Return (X, Y) of the center of cell containing provided text 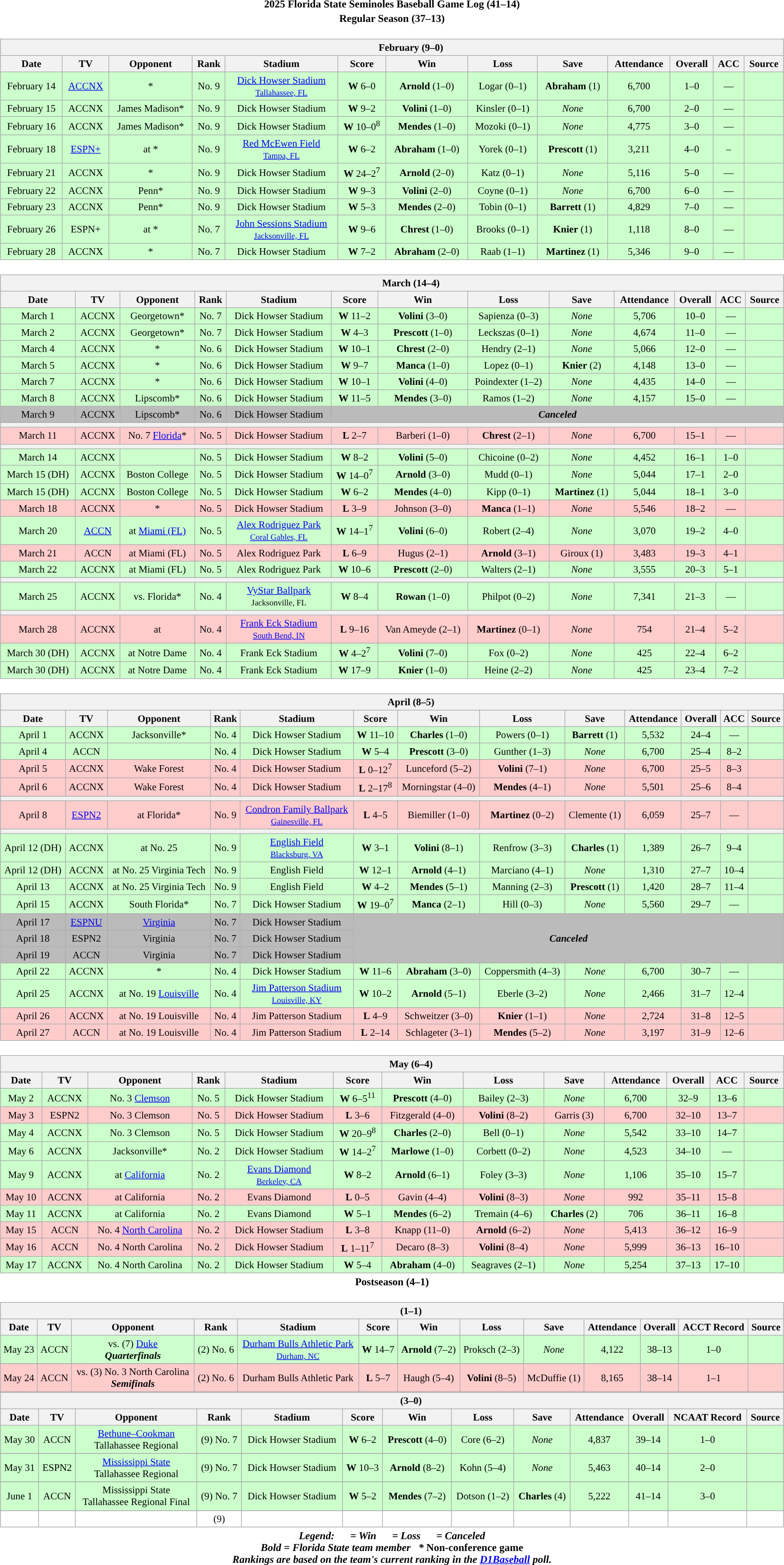
Haugh (5–4) (429, 1378)
5,501 (653, 787)
Poindexter (1–2) (508, 382)
L 3–6 (357, 1115)
41–14 (648, 1496)
Arnold (3–0) (423, 474)
Ramos (1–2) (508, 398)
12–0 (696, 349)
April (8–5) (392, 702)
Arnold (6–2) (503, 1230)
W 9–6 (362, 229)
March 4 (38, 349)
11–0 (696, 332)
May 16 (21, 1247)
Manca (1–0) (423, 365)
32–9 (688, 1097)
W 19–07 (375, 904)
Knier (2) (582, 365)
34–10 (688, 1151)
5,542 (636, 1132)
17–10 (727, 1265)
Gavin (4–4) (422, 1197)
March 18 (38, 508)
5,116 (639, 172)
13–6 (727, 1097)
Volini (7–0) (423, 653)
May 6 (21, 1151)
5,413 (636, 1230)
March 11 (38, 436)
(3–0) (392, 1401)
Manca (2–1) (438, 904)
1–1 (713, 1378)
L 3–8 (357, 1230)
vs. (3) No. 3 North CarolinaSemifinals (133, 1378)
15–1 (696, 436)
36–13 (688, 1247)
Coyne (0–1) (503, 190)
5,463 (599, 1468)
Abraham (1) (573, 86)
5,254 (636, 1265)
Charles (2–0) (422, 1132)
at (157, 630)
May 11 (21, 1213)
May 30 (20, 1439)
Volini (1–0) (427, 109)
February 21 (31, 172)
8–2 (734, 751)
Mendes (3–0) (423, 398)
April 19 (33, 955)
Tremain (4–6) (503, 1213)
4,435 (644, 382)
3,483 (644, 553)
Arnold (6–1) (422, 1174)
10–4 (734, 870)
8–3 (734, 768)
W 6–511 (357, 1097)
18–1 (696, 492)
Alex Rodriguez ParkCoral Gables, FL (279, 531)
1,106 (636, 1174)
vs. (7) DukeQuarterfinals (133, 1349)
Frank Eck StadiumSouth Bend, IN (279, 630)
8–4 (734, 787)
25–7 (701, 815)
Powers (0–1) (522, 735)
Kinsler (0–1) (503, 109)
Abraham (1–0) (427, 150)
25–5 (701, 768)
W 14–27 (357, 1151)
5,532 (653, 735)
Proksch (2–3) (492, 1349)
Core (6–2) (483, 1439)
19–3 (696, 553)
Martinez (0–1) (508, 630)
23–4 (696, 670)
Bailey (2–3) (503, 1097)
5–0 (692, 172)
April 1 (33, 735)
L 0–127 (375, 768)
1,389 (653, 848)
Walters (2–1) (508, 570)
Arnold (8–2) (417, 1468)
Barberi (1–0) (423, 436)
March 8 (38, 398)
4,523 (636, 1151)
Abraham (3–0) (438, 971)
Arnold (4–1) (438, 870)
Marciano (4–1) (522, 870)
May 15 (21, 1230)
April 22 (33, 971)
W 6–0 (362, 86)
Red McEwen FieldTampa, FL (282, 150)
16–8 (727, 1213)
27–7 (701, 870)
7,341 (644, 596)
5,346 (639, 251)
Arnold (5–1) (438, 994)
3,555 (644, 570)
Prescott (3–0) (438, 751)
Hill (0–3) (522, 904)
Schlageter (3–1) (438, 1032)
Volini (8–5) (492, 1378)
Coppersmith (4–3) (522, 971)
6,059 (653, 815)
31–9 (701, 1032)
Volini (8–3) (503, 1197)
(1–1) (392, 1311)
April 25 (33, 994)
4,122 (612, 1349)
April 8 (33, 815)
W 12–1 (375, 870)
VyStar BallparkJacksonville, FL (279, 596)
Martinez (0–2) (522, 815)
W 14–17 (354, 531)
L 2–7 (354, 436)
Charles (2) (574, 1213)
28–7 (701, 887)
Bethune–CookmanTallahassee Regional (136, 1439)
6–0 (692, 190)
35–11 (688, 1197)
Hugus (2–1) (423, 553)
35–10 (688, 1174)
Garris (3) (574, 1115)
Logar (0–1) (503, 86)
Clemente (1) (595, 815)
39–14 (648, 1439)
April 26 (33, 1016)
March 21 (38, 553)
Arnold (2–0) (427, 172)
W 20–98 (357, 1132)
March 9 (38, 415)
ESPNU (87, 921)
Foley (3–3) (503, 1174)
W 10–6 (354, 570)
Dotson (1–2) (483, 1496)
Arnold (7–2) (429, 1349)
5,706 (644, 316)
7–0 (692, 207)
W 7–2 (362, 251)
L 3–9 (354, 508)
Knapp (11–0) (422, 1230)
South Florida* (159, 904)
13–0 (696, 365)
Eberle (3–2) (522, 994)
W 3–1 (375, 848)
Gunther (1–3) (522, 751)
Renfrow (3–3) (522, 848)
W 9–7 (354, 365)
February 14 (31, 86)
5,066 (644, 349)
40–14 (648, 1468)
17–1 (696, 474)
– (728, 150)
706 (636, 1213)
March 1 (38, 316)
Brooks (0–1) (503, 229)
April 5 (33, 768)
33–10 (688, 1132)
Volini (2–0) (427, 190)
L 4–9 (375, 1016)
18–2 (696, 508)
April 13 (33, 887)
L 1–117 (357, 1247)
16–10 (727, 1247)
Manca (1–1) (508, 508)
NCAAT Record (707, 1417)
9–4 (734, 848)
4,837 (599, 1439)
15–8 (727, 1197)
5–1 (731, 570)
May 4 (21, 1132)
25–6 (701, 787)
Evans DiamondBerkeley, CA (279, 1174)
Sapienza (0–3) (508, 316)
Charles (4) (542, 1496)
Yorek (0–1) (503, 150)
February 15 (31, 109)
W 5–1 (357, 1213)
March 25 (38, 596)
Biemiller (1–0) (438, 815)
Kohn (5–4) (483, 1468)
16–1 (696, 457)
36–12 (688, 1230)
March 22 (38, 570)
March (14–4) (392, 283)
4,157 (644, 398)
20–3 (696, 570)
April 15 (33, 904)
February 18 (31, 150)
Volini (3–0) (423, 316)
Tobin (0–1) (503, 207)
McDuffie (1) (554, 1378)
Hendry (2–1) (508, 349)
W 4–3 (354, 332)
38–14 (659, 1378)
L 2–14 (375, 1032)
W 10–3 (363, 1468)
Mendes (7–2) (417, 1496)
5,560 (653, 904)
W 4–27 (354, 653)
Morningstar (4–0) (438, 787)
March 2 (38, 332)
February (9–0) (392, 47)
1,310 (653, 870)
May 9 (21, 1174)
Johnson (3–0) (423, 508)
Charles (1–0) (438, 735)
21–4 (696, 630)
Leckszas (0–1) (508, 332)
3,070 (644, 531)
May 31 (20, 1468)
Prescott (2–0) (423, 570)
April 17 (33, 921)
6–2 (731, 653)
No. 7 Florida* (157, 436)
4,674 (644, 332)
Fox (0–2) (508, 653)
L 9–16 (354, 630)
Mozoki (0–1) (503, 126)
W 14–7 (378, 1349)
February 23 (31, 207)
Knier (1–1) (522, 1016)
at No. 25 (159, 848)
Chrest (2–0) (423, 349)
5,222 (599, 1496)
Manning (2–3) (522, 887)
Mendes (5–1) (438, 887)
13–7 (727, 1115)
Mendes (1–0) (427, 126)
31–7 (701, 994)
14–0 (696, 382)
W 11–10 (375, 735)
9–0 (692, 251)
W 9–3 (362, 190)
Charles (1) (595, 848)
12–5 (734, 1016)
Volini (8–1) (438, 848)
Mendes (2–0) (427, 207)
4–1 (731, 553)
Van Ameyde (2–1) (423, 630)
Volini (8–2) (503, 1115)
April 6 (33, 787)
30–7 (701, 971)
Mississippi StateTallahassee Regional Final (136, 1496)
Chrest (1–0) (427, 229)
February 16 (31, 126)
May 10 (21, 1197)
W 11–6 (375, 971)
36–11 (688, 1213)
3,197 (653, 1032)
February 22 (31, 190)
Raab (1–1) (503, 251)
ACCT Record (713, 1327)
Bell (0–1) (503, 1132)
24–4 (701, 735)
16–9 (727, 1230)
Prescott (1–0) (423, 332)
11–4 (734, 887)
vs. Florida* (157, 596)
Rowan (1–0) (423, 596)
2,724 (653, 1016)
4,148 (644, 365)
19–2 (696, 531)
Mississippi StateTallahassee Regional (136, 1468)
Chrest (2–1) (508, 436)
Mendes (6–2) (422, 1213)
March 14 (38, 457)
29–7 (701, 904)
Kipp (0–1) (508, 492)
4,452 (644, 457)
12–6 (734, 1032)
May 2 (21, 1097)
April 4 (33, 751)
Lopez (0–1) (508, 365)
Mendes (4–0) (423, 492)
April 27 (33, 1032)
754 (644, 630)
May 23 (19, 1349)
31–8 (701, 1016)
L 2–178 (375, 787)
February 28 (31, 251)
Condron Family BallparkGainesville, FL (297, 815)
5,999 (636, 1247)
Knier (1–0) (423, 670)
Marlowe (1–0) (422, 1151)
May (6–4) (392, 1064)
37–13 (688, 1265)
Durham Bulls Athletic Park (297, 1378)
Knier (1) (573, 229)
12–4 (734, 994)
38–13 (659, 1349)
Fitzgerald (4–0) (422, 1115)
Mendes (4–1) (522, 787)
June 1 (20, 1496)
Abraham (2–0) (427, 251)
April 18 (33, 938)
Mendes (5–2) (522, 1032)
W 11–5 (354, 398)
14–7 (727, 1132)
2,466 (653, 994)
W 14–07 (354, 474)
Corbett (0–2) (503, 1151)
W 9–2 (362, 109)
W 8–4 (354, 596)
22–4 (696, 653)
7–2 (731, 670)
32–10 (688, 1115)
4,775 (639, 126)
Abraham (4–0) (422, 1265)
W 5–3 (362, 207)
Lunceford (5–2) (438, 768)
Volini (8–4) (503, 1247)
at Florida* (159, 815)
May 3 (21, 1115)
March 7 (38, 382)
March 5 (38, 365)
L 6–9 (354, 553)
Decaro (8–3) (422, 1247)
May 17 (21, 1265)
W 24–27 (362, 172)
Jim Patterson StadiumLouisville, KY (297, 994)
Dick Howser StadiumTallahassee, FL (282, 86)
Robert (2–4) (508, 531)
English FieldBlacksburg, VA (297, 848)
5–2 (731, 630)
21–3 (696, 596)
Schweitzer (3–0) (438, 1016)
3,211 (639, 150)
10–0 (696, 316)
4,829 (639, 207)
25–4 (701, 751)
Mudd (0–1) (508, 474)
W 10–08 (362, 126)
Arnold (1–0) (427, 86)
8,165 (612, 1378)
May 24 (19, 1378)
W 5–2 (363, 1496)
992 (636, 1197)
W 10–2 (375, 994)
W 17–9 (354, 670)
Katz (0–1) (503, 172)
26–7 (701, 848)
W 11–2 (354, 316)
Volini (5–0) (423, 457)
L 5–7 (378, 1378)
15–7 (727, 1174)
L 0–5 (357, 1197)
Chicoine (0–2) (508, 457)
(9) (219, 1519)
John Sessions StadiumJacksonville, FL (282, 229)
February 26 (31, 229)
W 4–2 (375, 887)
1,118 (639, 229)
March 28 (38, 630)
1,420 (653, 887)
8–0 (692, 229)
Volini (4–0) (423, 382)
Seagraves (2–1) (503, 1265)
15–0 (696, 398)
L 4–5 (375, 815)
Heine (2–2) (508, 670)
Volini (7–1) (522, 768)
5,546 (644, 508)
Giroux (1) (582, 553)
Arnold (3–1) (508, 553)
March 20 (38, 531)
Volini (6–0) (423, 531)
Philpot (0–2) (508, 596)
Durham Bulls Athletic ParkDurham, NC (297, 1349)
